Pinpoint the cell where the given text exists, returning its (x, y) midpoint coordinate. 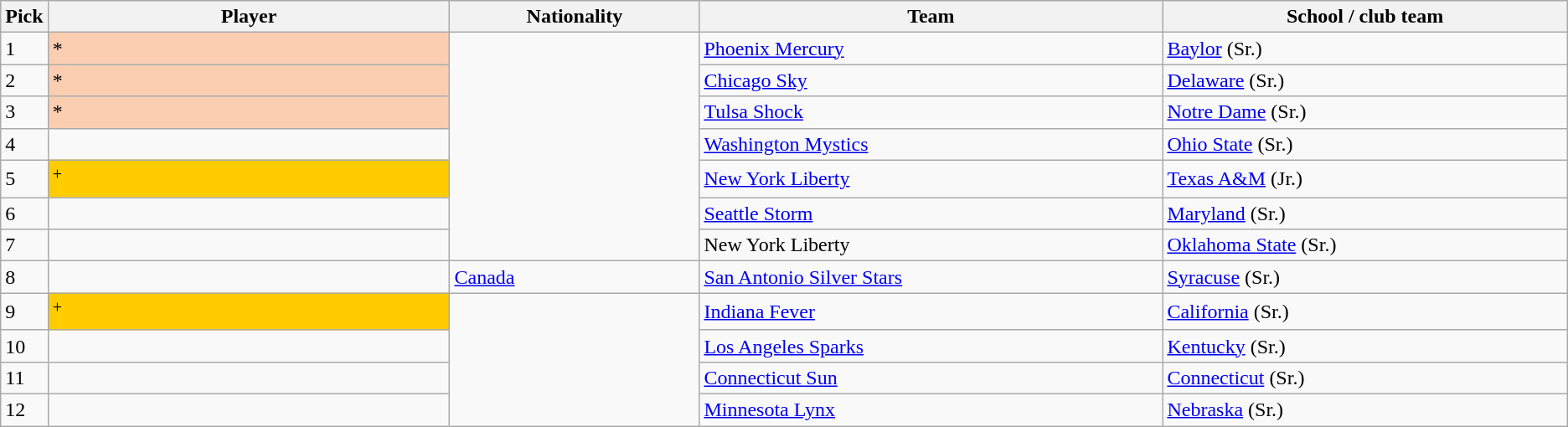
Chicago Sky (931, 80)
2 (24, 80)
1 (24, 49)
Syracuse (Sr.) (1365, 277)
9 (24, 311)
11 (24, 378)
Washington Mystics (931, 144)
4 (24, 144)
Canada (575, 277)
7 (24, 245)
Texas A&M (Jr.) (1365, 179)
Connecticut (Sr.) (1365, 378)
Ohio State (Sr.) (1365, 144)
Notre Dame (Sr.) (1365, 112)
Player (249, 17)
Phoenix Mercury (931, 49)
Oklahoma State (Sr.) (1365, 245)
Minnesota Lynx (931, 409)
Nationality (575, 17)
California (Sr.) (1365, 311)
Seattle Storm (931, 213)
3 (24, 112)
Pick (24, 17)
Connecticut Sun (931, 378)
5 (24, 179)
Indiana Fever (931, 311)
Tulsa Shock (931, 112)
Delaware (Sr.) (1365, 80)
Los Angeles Sparks (931, 346)
Kentucky (Sr.) (1365, 346)
Baylor (Sr.) (1365, 49)
10 (24, 346)
Team (931, 17)
12 (24, 409)
School / club team (1365, 17)
San Antonio Silver Stars (931, 277)
Nebraska (Sr.) (1365, 409)
8 (24, 277)
6 (24, 213)
Maryland (Sr.) (1365, 213)
